Determine the (x, y) coordinate at the center of the cell enclosing the given text.  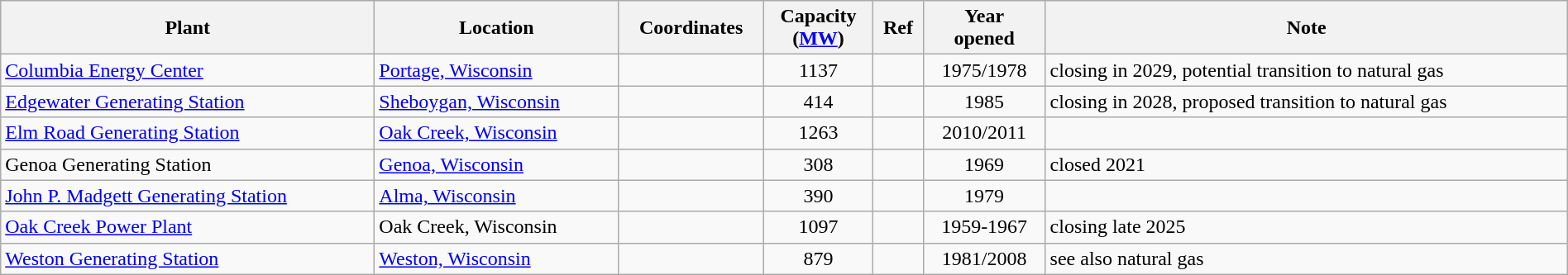
308 (818, 164)
John P. Madgett Generating Station (188, 196)
Capacity(MW) (818, 28)
390 (818, 196)
Genoa Generating Station (188, 164)
closing in 2029, potential transition to natural gas (1307, 70)
Coordinates (691, 28)
Location (496, 28)
closing late 2025 (1307, 227)
Ref (898, 28)
Genoa, Wisconsin (496, 164)
Edgewater Generating Station (188, 102)
1975/1978 (984, 70)
Weston, Wisconsin (496, 258)
Yearopened (984, 28)
1969 (984, 164)
1979 (984, 196)
Note (1307, 28)
Columbia Energy Center (188, 70)
1137 (818, 70)
2010/2011 (984, 133)
Portage, Wisconsin (496, 70)
Sheboygan, Wisconsin (496, 102)
Elm Road Generating Station (188, 133)
Oak Creek Power Plant (188, 227)
879 (818, 258)
Plant (188, 28)
1097 (818, 227)
1981/2008 (984, 258)
414 (818, 102)
closing in 2028, proposed transition to natural gas (1307, 102)
see also natural gas (1307, 258)
Weston Generating Station (188, 258)
Alma, Wisconsin (496, 196)
1985 (984, 102)
1959-1967 (984, 227)
1263 (818, 133)
closed 2021 (1307, 164)
